Capture the cell that displays the provided text and extract its [x, y] central coordinate. 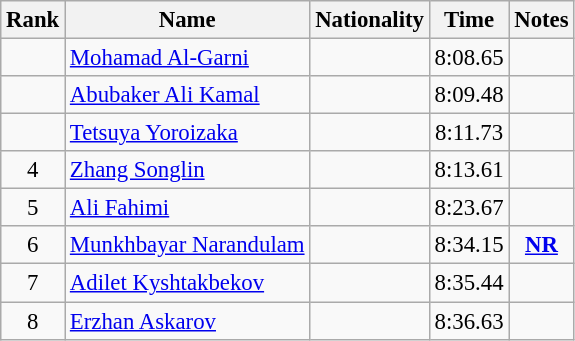
NR [542, 245]
8:09.48 [469, 95]
Adilet Kyshtakbekov [188, 283]
Abubaker Ali Kamal [188, 95]
Munkhbayar Narandulam [188, 245]
8:13.61 [469, 170]
8:11.73 [469, 133]
Rank [33, 20]
8:36.63 [469, 321]
Tetsuya Yoroizaka [188, 133]
8:35.44 [469, 283]
Mohamad Al-Garni [188, 58]
8 [33, 321]
8:23.67 [469, 208]
8:08.65 [469, 58]
Zhang Songlin [188, 170]
8:34.15 [469, 245]
Notes [542, 20]
5 [33, 208]
7 [33, 283]
6 [33, 245]
Time [469, 20]
Erzhan Askarov [188, 321]
Name [188, 20]
4 [33, 170]
Ali Fahimi [188, 208]
Nationality [370, 20]
